Scan for the cell matching the given text and deliver its [X, Y] coordinate at center. 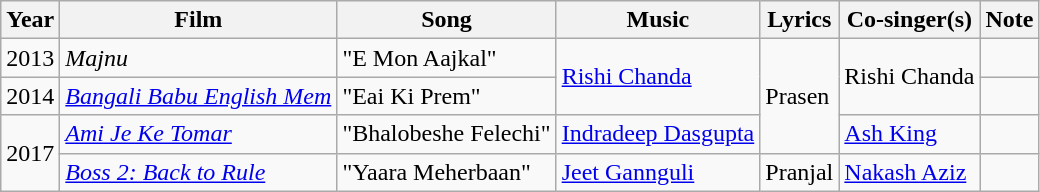
Majnu [198, 58]
"E Mon Aajkal" [446, 58]
Lyrics [800, 20]
Note [1010, 20]
Nakash Aziz [910, 172]
Music [658, 20]
Indradeep Dasgupta [658, 134]
Bangali Babu English Mem [198, 96]
2013 [30, 58]
Prasen [800, 96]
Song [446, 20]
Jeet Gannguli [658, 172]
2017 [30, 153]
Ami Je Ke Tomar [198, 134]
Co-singer(s) [910, 20]
2014 [30, 96]
"Eai Ki Prem" [446, 96]
"Yaara Meherbaan" [446, 172]
"Bhalobeshe Felechi" [446, 134]
Pranjal [800, 172]
Ash King [910, 134]
Boss 2: Back to Rule [198, 172]
Year [30, 20]
Film [198, 20]
